Capture the cell that displays the provided text and extract its [x, y] central coordinate. 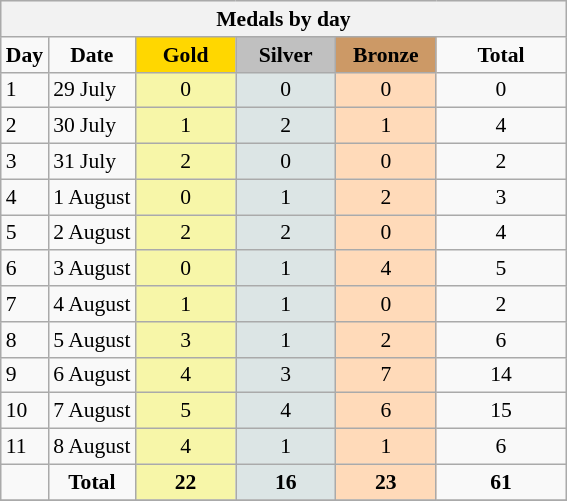
22 [186, 482]
7 August [92, 411]
61 [501, 482]
5 August [92, 340]
14 [501, 375]
11 [24, 447]
Medals by day [284, 19]
15 [501, 411]
6 August [92, 375]
Date [92, 55]
Gold [186, 55]
8 [24, 340]
8 August [92, 447]
3 August [92, 269]
9 [24, 375]
1 August [92, 197]
Silver [286, 55]
16 [286, 482]
23 [386, 482]
29 July [92, 90]
4 August [92, 304]
2 August [92, 233]
31 July [92, 162]
Bronze [386, 55]
30 July [92, 126]
Day [24, 55]
10 [24, 411]
